Output the (X, Y) coordinate of the center of the cell containing the given text.  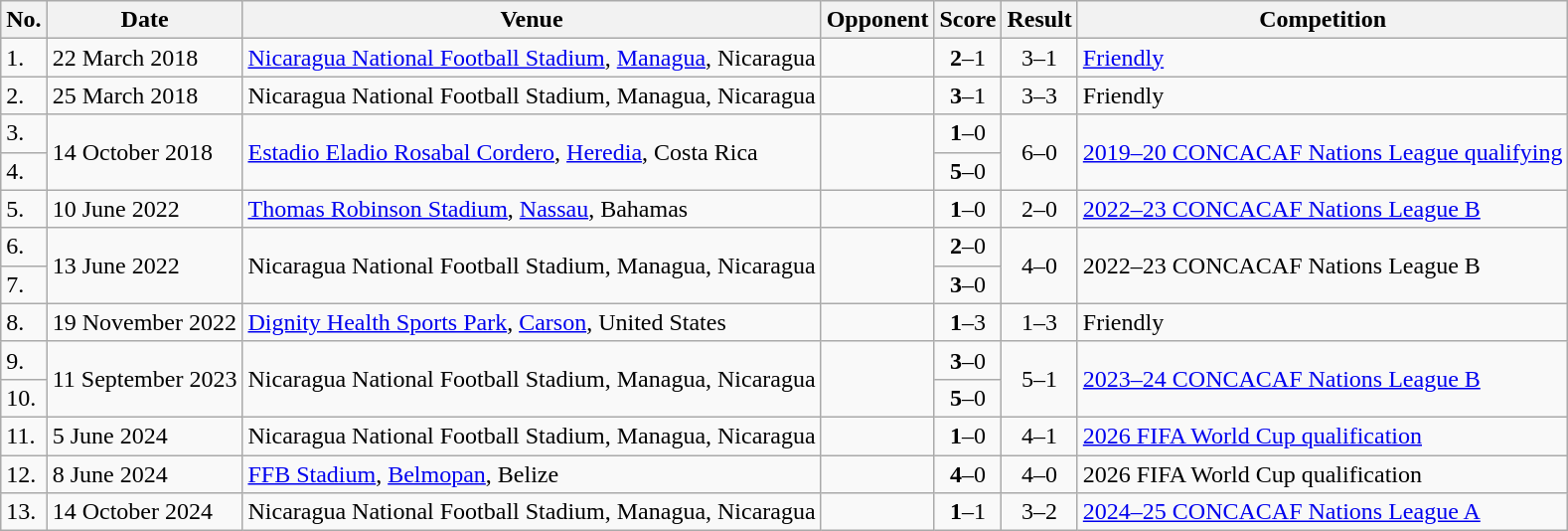
Opponent (877, 20)
13 June 2022 (145, 265)
1. (24, 58)
7. (24, 284)
14 October 2024 (145, 512)
9. (24, 360)
3. (24, 133)
8. (24, 322)
11 September 2023 (145, 379)
13. (24, 512)
Competition (1323, 20)
Score (968, 20)
2–1 (968, 58)
25 March 2018 (145, 95)
1–1 (968, 512)
8 June 2024 (145, 474)
Date (145, 20)
22 March 2018 (145, 58)
6–0 (1039, 152)
2024–25 CONCACAF Nations League A (1323, 512)
Result (1039, 20)
4–1 (1039, 436)
Venue (532, 20)
Thomas Robinson Stadium, Nassau, Bahamas (532, 209)
6. (24, 247)
3–2 (1039, 512)
4. (24, 171)
Estadio Eladio Rosabal Cordero, Heredia, Costa Rica (532, 152)
Dignity Health Sports Park, Carson, United States (532, 322)
5 June 2024 (145, 436)
5. (24, 209)
12. (24, 474)
10 June 2022 (145, 209)
10. (24, 398)
11. (24, 436)
FFB Stadium, Belmopan, Belize (532, 474)
2023–24 CONCACAF Nations League B (1323, 379)
5–1 (1039, 379)
3–3 (1039, 95)
No. (24, 20)
2019–20 CONCACAF Nations League qualifying (1323, 152)
2. (24, 95)
19 November 2022 (145, 322)
14 October 2018 (145, 152)
